Return the [x, y] coordinate for the center point of the cell that contains the specified text.  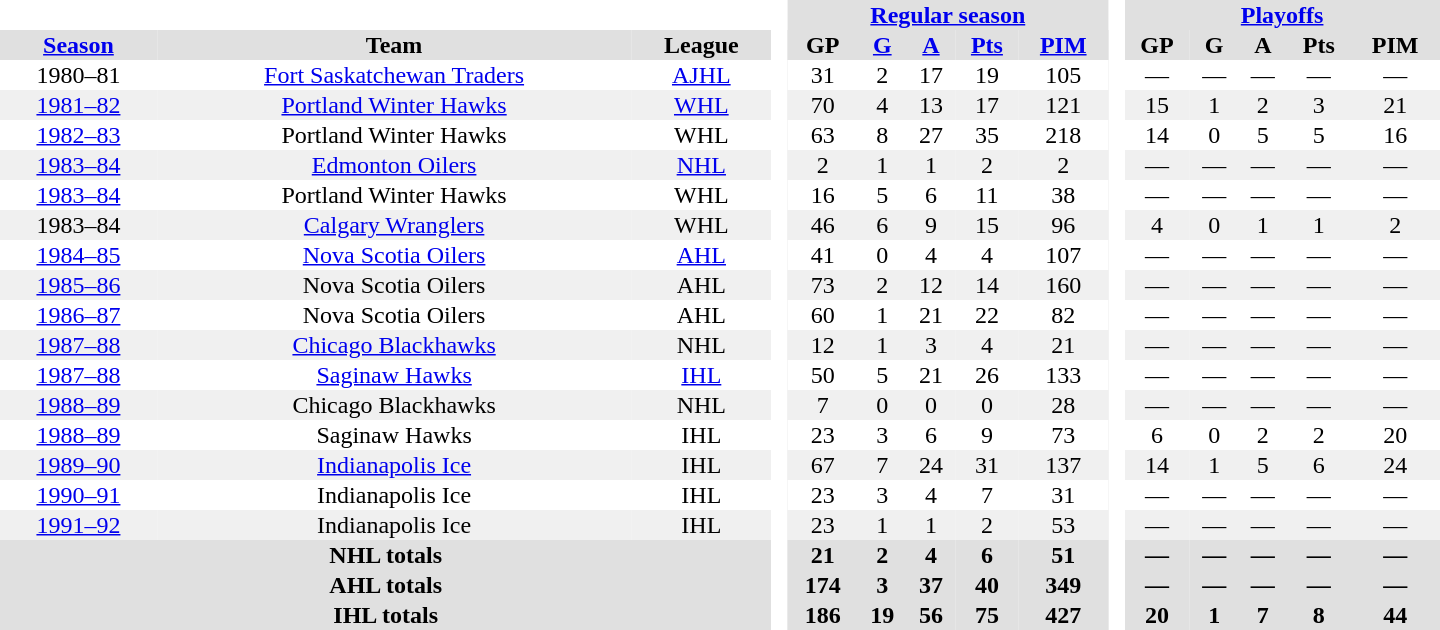
Team [394, 45]
1991–92 [78, 525]
NHL totals [386, 555]
51 [1063, 555]
1989–90 [78, 465]
63 [823, 135]
League [701, 45]
1984–85 [78, 255]
60 [823, 315]
Playoffs [1282, 15]
40 [986, 585]
1981–82 [78, 105]
427 [1063, 615]
11 [986, 195]
44 [1395, 615]
41 [823, 255]
53 [1063, 525]
28 [1063, 405]
Season [78, 45]
67 [823, 465]
Edmonton Oilers [394, 165]
133 [1063, 375]
1990–91 [78, 495]
38 [1063, 195]
186 [823, 615]
105 [1063, 75]
50 [823, 375]
Regular season [948, 15]
137 [1063, 465]
82 [1063, 315]
349 [1063, 585]
96 [1063, 225]
22 [986, 315]
1980–81 [78, 75]
121 [1063, 105]
70 [823, 105]
Fort Saskatchewan Traders [394, 75]
AHL totals [386, 585]
AJHL [701, 75]
1986–87 [78, 315]
160 [1063, 285]
35 [986, 135]
26 [986, 375]
1985–86 [78, 285]
75 [986, 615]
174 [823, 585]
56 [932, 615]
IHL totals [386, 615]
46 [823, 225]
37 [932, 585]
218 [1063, 135]
1982–83 [78, 135]
107 [1063, 255]
13 [932, 105]
27 [932, 135]
Calgary Wranglers [394, 225]
